Output the [X, Y] coordinate of the center of the cell containing the given text.  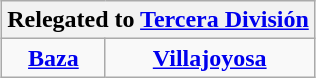
Villajoyosa [210, 58]
Relegated to Tercera División [158, 20]
Baza [54, 58]
